Locate the cell with the specified text and output its [X, Y] center coordinate. 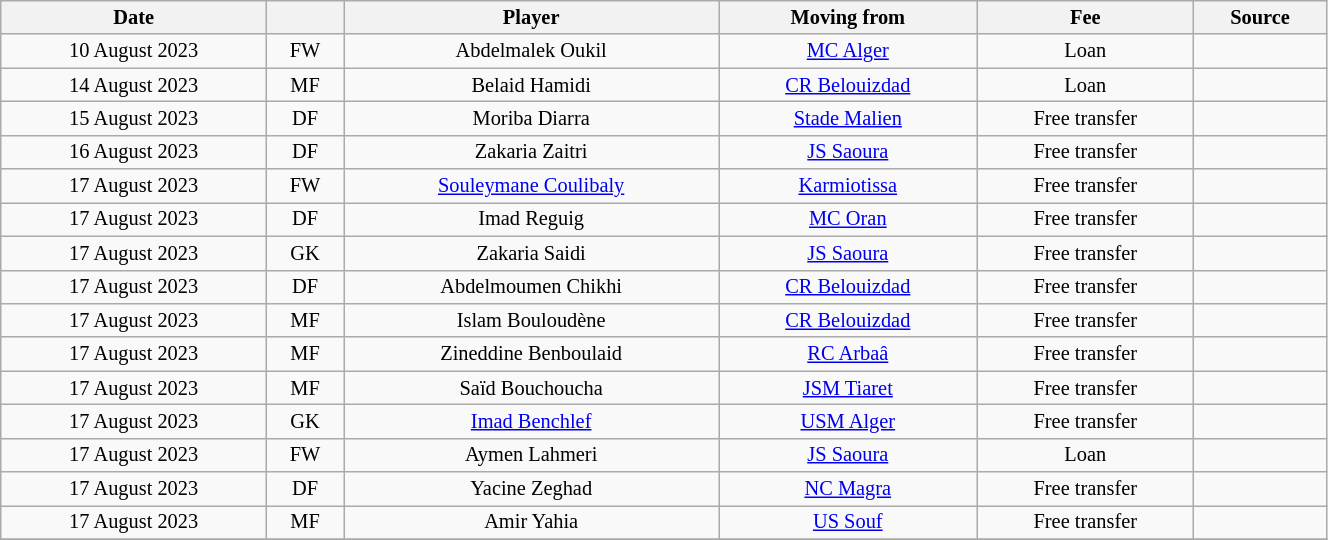
Date [134, 17]
Souleymane Coulibaly [532, 186]
Zakaria Zaitri [532, 152]
MC Alger [848, 51]
Zineddine Benboulaid [532, 354]
Zakaria Saidi [532, 253]
Belaid Hamidi [532, 85]
Aymen Lahmeri [532, 455]
JSM Tiaret [848, 388]
Amir Yahia [532, 522]
Imad Benchlef [532, 421]
Stade Malien [848, 118]
Moriba Diarra [532, 118]
16 August 2023 [134, 152]
US Souf [848, 522]
10 August 2023 [134, 51]
Imad Reguig [532, 219]
Source [1260, 17]
Karmiotissa [848, 186]
14 August 2023 [134, 85]
15 August 2023 [134, 118]
Abdelmalek Oukil [532, 51]
Fee [1086, 17]
USM Alger [848, 421]
Abdelmoumen Chikhi [532, 287]
NC Magra [848, 489]
Saïd Bouchoucha [532, 388]
Player [532, 17]
Moving from [848, 17]
Islam Bouloudène [532, 320]
RC Arbaâ [848, 354]
MC Oran [848, 219]
Yacine Zeghad [532, 489]
